Find where the given text appears and provide that cell's center as [x, y] coordinate. 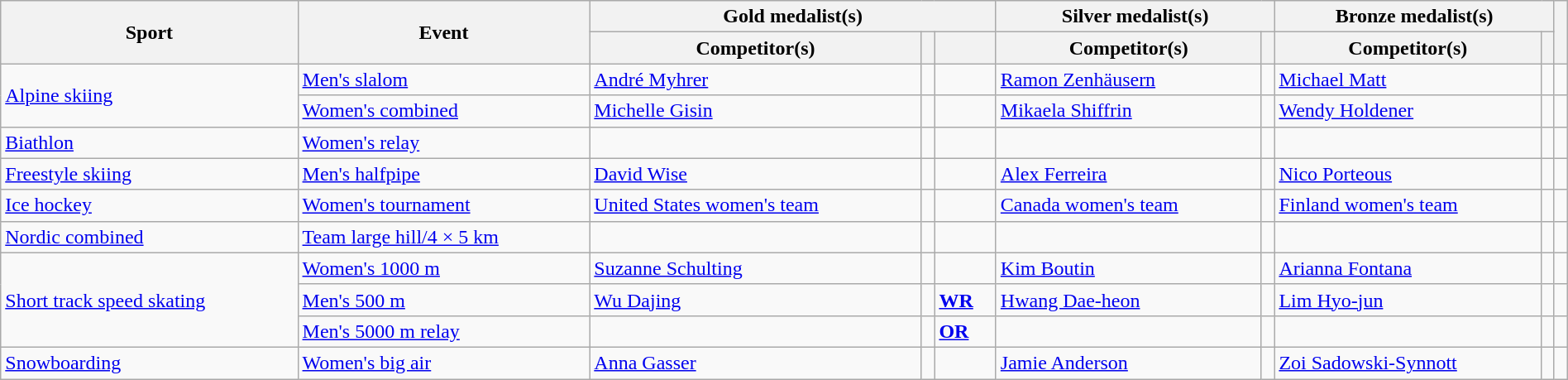
Sport [149, 32]
Freestyle skiing [149, 174]
Lim Hyo-jun [1408, 300]
Snowboarding [149, 363]
Hwang Dae-heon [1128, 300]
Wu Dajing [756, 300]
OR [965, 331]
Alex Ferreira [1128, 174]
Kim Boutin [1128, 268]
Alpine skiing [149, 95]
Women's big air [443, 363]
Ramon Zenhäusern [1128, 79]
Men's halfpipe [443, 174]
Bronze medalist(s) [1414, 17]
Suzanne Schulting [756, 268]
Mikaela Shiffrin [1128, 111]
Ice hockey [149, 205]
Women's combined [443, 111]
Men's slalom [443, 79]
Nico Porteous [1408, 174]
Finland women's team [1408, 205]
United States women's team [756, 205]
Jamie Anderson [1128, 363]
Men's 5000 m relay [443, 331]
Silver medalist(s) [1135, 17]
André Myhrer [756, 79]
David Wise [756, 174]
Gold medalist(s) [793, 17]
Biathlon [149, 142]
Short track speed skating [149, 300]
Women's 1000 m [443, 268]
Event [443, 32]
Women's relay [443, 142]
Arianna Fontana [1408, 268]
Men's 500 m [443, 300]
Team large hill/4 × 5 km [443, 237]
Zoi Sadowski-Synnott [1408, 363]
Canada women's team [1128, 205]
Michael Matt [1408, 79]
Wendy Holdener [1408, 111]
Anna Gasser [756, 363]
Nordic combined [149, 237]
Women's tournament [443, 205]
Michelle Gisin [756, 111]
WR [965, 300]
